Locate the cell with the specified text and output its (x, y) center coordinate. 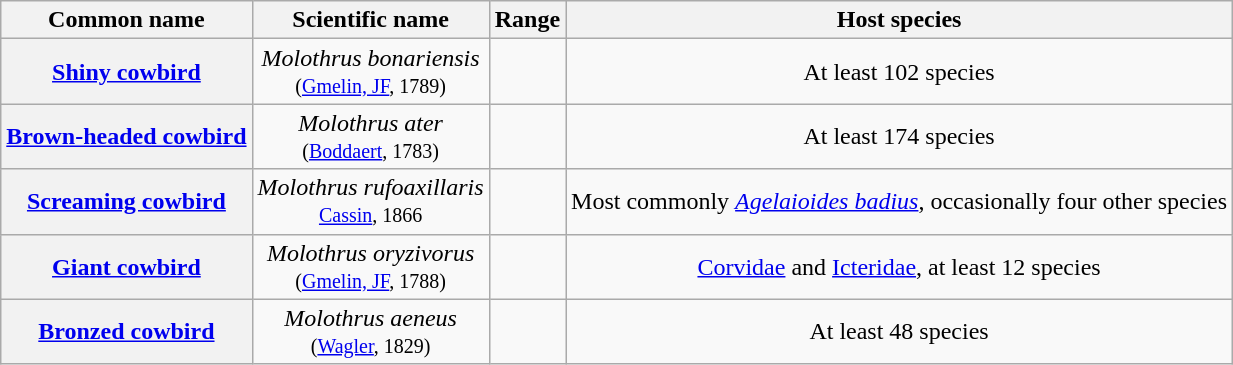
Molothrus oryzivorus(Gmelin, JF, 1788) (370, 266)
Brown-headed cowbird (126, 136)
At least 48 species (900, 332)
Shiny cowbird (126, 72)
Molothrus ater(Boddaert, 1783) (370, 136)
Giant cowbird (126, 266)
Most commonly Agelaioides badius, occasionally four other species (900, 202)
Range (527, 20)
Bronzed cowbird (126, 332)
Molothrus bonariensis(Gmelin, JF, 1789) (370, 72)
Screaming cowbird (126, 202)
Host species (900, 20)
At least 102 species (900, 72)
Corvidae and Icteridae, at least 12 species (900, 266)
Molothrus aeneus(Wagler, 1829) (370, 332)
Common name (126, 20)
Molothrus rufoaxillarisCassin, 1866 (370, 202)
Scientific name (370, 20)
At least 174 species (900, 136)
